Find where the given text appears and provide that cell's center as (X, Y) coordinate. 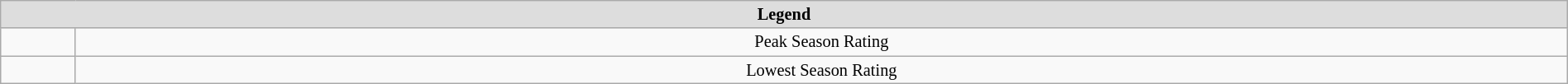
Peak Season Rating (821, 42)
Lowest Season Rating (821, 70)
Legend (784, 14)
